Pinpoint the cell where the given text exists, returning its [x, y] midpoint coordinate. 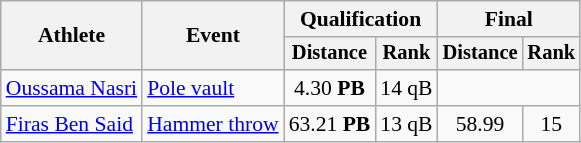
Event [212, 36]
Qualification [361, 19]
58.99 [480, 124]
Firas Ben Said [72, 124]
14 qB [406, 88]
Hammer throw [212, 124]
13 qB [406, 124]
4.30 PB [330, 88]
Oussama Nasri [72, 88]
Athlete [72, 36]
Pole vault [212, 88]
15 [551, 124]
63.21 PB [330, 124]
Final [509, 19]
